Find where the given text appears and provide that cell's center as [x, y] coordinate. 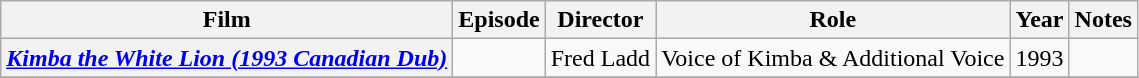
Fred Ladd [600, 58]
Year [1040, 20]
Director [600, 20]
1993 [1040, 58]
Episode [499, 20]
Kimba the White Lion (1993 Canadian Dub) [227, 58]
Film [227, 20]
Voice of Kimba & Additional Voice [833, 58]
Role [833, 20]
Notes [1103, 20]
